Identify which cell holds the provided text, then report its (X, Y) central coordinate. 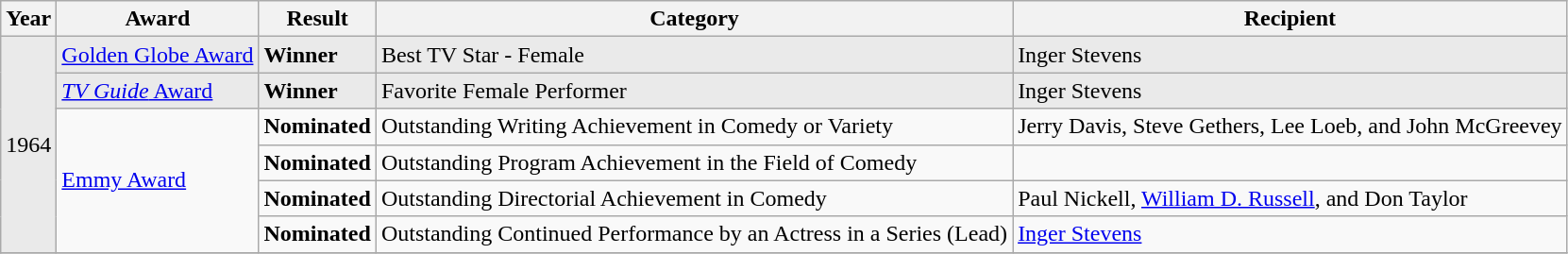
Emmy Award (158, 180)
Outstanding Program Achievement in the Field of Comedy (694, 162)
Result (317, 19)
Best TV Star - Female (694, 55)
Outstanding Continued Performance by an Actress in a Series (Lead) (694, 234)
TV Guide Award (158, 91)
Outstanding Directorial Achievement in Comedy (694, 198)
Favorite Female Performer (694, 91)
Recipient (1290, 19)
Golden Globe Award (158, 55)
Year (28, 19)
Category (694, 19)
Jerry Davis, Steve Gethers, Lee Loeb, and John McGreevey (1290, 127)
Outstanding Writing Achievement in Comedy or Variety (694, 127)
Award (158, 19)
Paul Nickell, William D. Russell, and Don Taylor (1290, 198)
1964 (28, 144)
